Identify which cell holds the provided text, then report its (x, y) central coordinate. 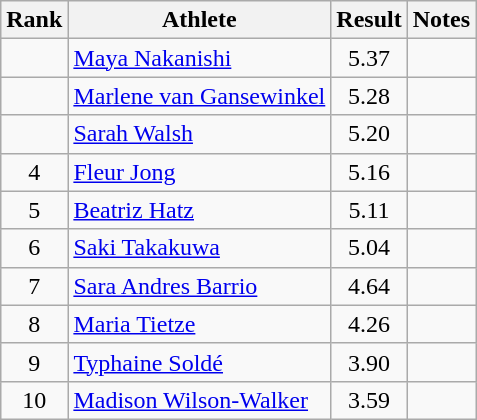
Rank (34, 20)
5 (34, 210)
Typhaine Soldé (200, 362)
Maya Nakanishi (200, 58)
Beatriz Hatz (200, 210)
8 (34, 324)
5.20 (369, 134)
Sara Andres Barrio (200, 286)
Marlene van Gansewinkel (200, 96)
Result (369, 20)
10 (34, 400)
4.26 (369, 324)
5.16 (369, 172)
6 (34, 248)
Sarah Walsh (200, 134)
Saki Takakuwa (200, 248)
Madison Wilson-Walker (200, 400)
3.90 (369, 362)
4.64 (369, 286)
5.11 (369, 210)
Fleur Jong (200, 172)
4 (34, 172)
Notes (441, 20)
3.59 (369, 400)
5.04 (369, 248)
5.37 (369, 58)
5.28 (369, 96)
7 (34, 286)
Maria Tietze (200, 324)
Athlete (200, 20)
9 (34, 362)
